Return the (X, Y) coordinate for the center point of the cell that contains the specified text.  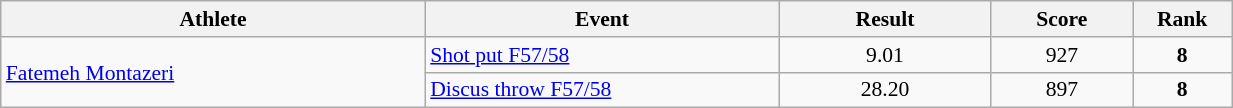
28.20 (885, 90)
9.01 (885, 55)
897 (1062, 90)
Fatemeh Montazeri (213, 72)
927 (1062, 55)
Event (602, 19)
Score (1062, 19)
Athlete (213, 19)
Discus throw F57/58 (602, 90)
Rank (1182, 19)
Shot put F57/58 (602, 55)
Result (885, 19)
